Extract the (X, Y) coordinate from the center of the cell holding the provided text.  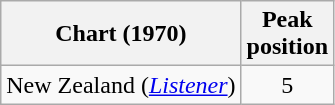
Chart (1970) (121, 34)
5 (287, 85)
New Zealand (Listener) (121, 85)
Peakposition (287, 34)
